Identify which cell holds the provided text, then report its [X, Y] central coordinate. 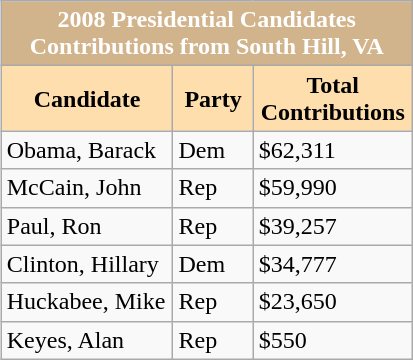
Total Contributions [332, 98]
Paul, Ron [87, 226]
$59,990 [332, 188]
Clinton, Hillary [87, 264]
Candidate [87, 98]
$550 [332, 340]
Party [213, 98]
$39,257 [332, 226]
2008 Presidential Candidates Contributions from South Hill, VA [206, 34]
McCain, John [87, 188]
$34,777 [332, 264]
Obama, Barack [87, 150]
$23,650 [332, 302]
Keyes, Alan [87, 340]
Huckabee, Mike [87, 302]
$62,311 [332, 150]
